Extract the [x, y] coordinate from the center of the cell holding the provided text.  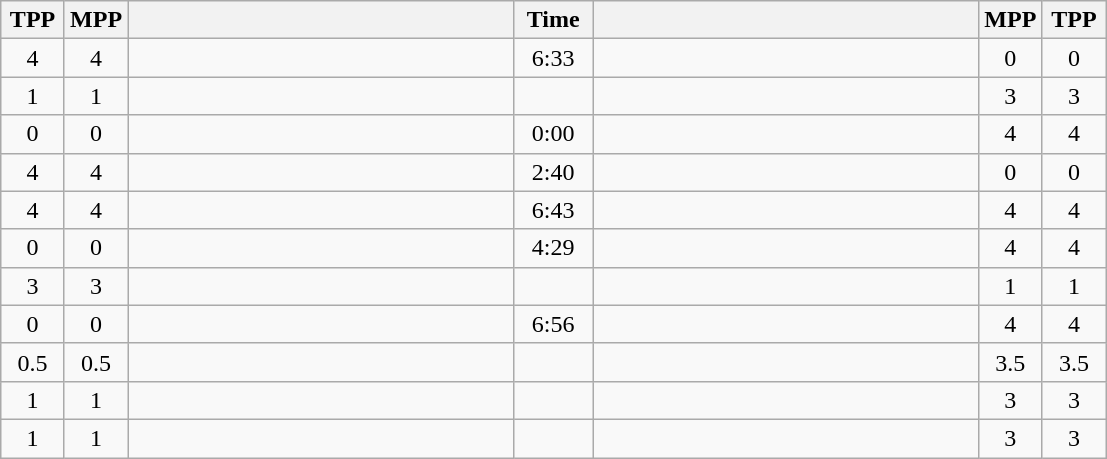
6:56 [554, 324]
4:29 [554, 248]
6:43 [554, 210]
2:40 [554, 172]
0:00 [554, 134]
6:33 [554, 58]
Time [554, 20]
